Extract the [X, Y] coordinate from the center of the cell holding the provided text.  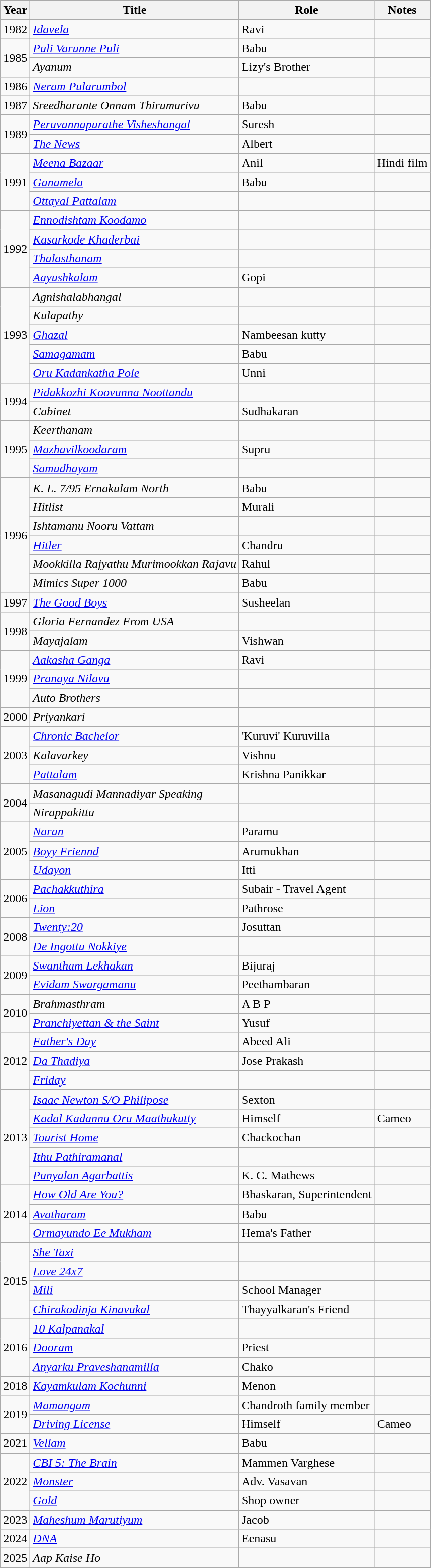
1982 [15, 29]
1987 [15, 105]
Evidam Swargamanu [135, 985]
Naran [135, 831]
Idavela [135, 29]
Pathrose [306, 908]
Itti [306, 870]
Mammen Varghese [306, 1463]
Pattalam [135, 774]
Suresh [306, 125]
Gloria Fernandez From USA [135, 622]
Albert [306, 144]
Kasarkode Khaderbai [135, 239]
Pidakkozhi Koovunna Noottandu [135, 392]
2023 [15, 1520]
Chronic Bachelor [135, 736]
Gopi [306, 278]
Samudhayam [135, 468]
Mazhavilkoodaram [135, 449]
Bijuraj [306, 966]
Chako [306, 1367]
Paramu [306, 831]
Nambeesan kutty [306, 335]
The Good Boys [135, 602]
Aayushkalam [135, 278]
1994 [15, 402]
Chandru [306, 545]
Eenasu [306, 1539]
Peethambaran [306, 985]
Nirappakittu [135, 812]
2012 [15, 1061]
Thayyalkaran's Friend [306, 1309]
Twenty:20 [135, 927]
1999 [15, 679]
2009 [15, 975]
Punyalan Agarbattis [135, 1176]
Murali [306, 507]
Ithu Pathiramanal [135, 1156]
Mayajalam [135, 641]
Sudhakaran [306, 411]
2010 [15, 1013]
Mookkilla Rajyathu Murimookkan Rajavu [135, 564]
Kalavarkey [135, 755]
Aap Kaise Ho [135, 1558]
Puli Varunne Puli [135, 48]
Ganamela [135, 182]
Unni [306, 373]
Da Thadiya [135, 1061]
DNA [135, 1539]
Avatharam [135, 1214]
1989 [15, 134]
Mamangam [135, 1405]
Notes [402, 10]
2019 [15, 1414]
'Kuruvi' Kuruvilla [306, 736]
The News [135, 144]
Priyankari [135, 717]
Brahmasthram [135, 1004]
Swantham Lekhakan [135, 966]
2016 [15, 1348]
Ormayundo Ee Mukham [135, 1233]
2003 [15, 755]
Kayamkulam Kochunni [135, 1386]
Maheshum Marutiyum [135, 1520]
Sexton [306, 1099]
Ghazal [135, 335]
A B P [306, 1004]
School Manager [306, 1290]
Kulapathy [135, 316]
Year [15, 10]
1995 [15, 449]
De Ingottu Nokkiye [135, 946]
Anil [306, 163]
Chackochan [306, 1137]
Krishna Panikkar [306, 774]
Isaac Newton S/O Philipose [135, 1099]
Peruvannapurathe Visheshangal [135, 125]
Hitler [135, 545]
Ottayal Pattalam [135, 201]
1998 [15, 631]
Kadal Kadannu Oru Maathukutty [135, 1118]
K. L. 7/95 Ernakulam North [135, 488]
Samagamam [135, 354]
1986 [15, 86]
Driving License [135, 1424]
2015 [15, 1281]
Jose Prakash [306, 1061]
Menon [306, 1386]
Dooram [135, 1348]
Thalasthanam [135, 259]
2000 [15, 717]
2004 [15, 803]
Role [306, 10]
Bhaskaran, Superintendent [306, 1195]
Shop owner [306, 1501]
Arumukhan [306, 851]
How Old Are You? [135, 1195]
Gold [135, 1501]
2024 [15, 1539]
1992 [15, 249]
Hindi film [402, 163]
Tourist Home [135, 1137]
Adv. Vasavan [306, 1482]
1996 [15, 535]
2008 [15, 937]
Subair - Travel Agent [306, 889]
Ayanum [135, 67]
2018 [15, 1386]
Jacob [306, 1520]
Auto Brothers [135, 698]
Yusuf [306, 1023]
Chandroth family member [306, 1405]
Rahul [306, 564]
1997 [15, 602]
2006 [15, 899]
Chirakodinja Kinavukal [135, 1309]
Lion [135, 908]
Agnishalabhangal [135, 297]
She Taxi [135, 1252]
2013 [15, 1137]
Hitlist [135, 507]
Mili [135, 1290]
Ennodishtam Koodamo [135, 220]
Josuttan [306, 927]
1993 [15, 335]
Vellam [135, 1443]
Vishnu [306, 755]
Abeed Ali [306, 1042]
Title [135, 10]
Neram Pularumbol [135, 86]
Meena Bazaar [135, 163]
Supru [306, 449]
Masanagudi Mannadiyar Speaking [135, 793]
2025 [15, 1558]
Udayon [135, 870]
2005 [15, 851]
2022 [15, 1482]
CBI 5: The Brain [135, 1463]
Oru Kadankatha Pole [135, 373]
Aakasha Ganga [135, 660]
Lizy's Brother [306, 67]
Pranaya Nilavu [135, 679]
Priest [306, 1348]
1991 [15, 182]
K. C. Mathews [306, 1176]
1985 [15, 58]
Pranchiyettan & the Saint [135, 1023]
Susheelan [306, 602]
Ishtamanu Nooru Vattam [135, 526]
Keerthanam [135, 430]
2021 [15, 1443]
Pachakkuthira [135, 889]
Love 24x7 [135, 1271]
Friday [135, 1080]
10 Kalpanakal [135, 1329]
Monster [135, 1482]
2014 [15, 1214]
Vishwan [306, 641]
Father's Day [135, 1042]
Cabinet [135, 411]
Anyarku Praveshanamilla [135, 1367]
Sreedharante Onnam Thirumurivu [135, 105]
Hema's Father [306, 1233]
Boyy Friennd [135, 851]
Mimics Super 1000 [135, 583]
